Find where the given text appears and provide that cell's center as (X, Y) coordinate. 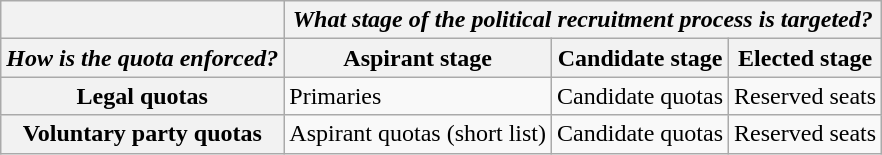
Aspirant quotas (short list) (418, 134)
Primaries (418, 96)
How is the quota enforced? (142, 58)
Aspirant stage (418, 58)
Elected stage (806, 58)
Candidate stage (640, 58)
What stage of the political recruitment process is targeted? (583, 20)
Voluntary party quotas (142, 134)
Legal quotas (142, 96)
